Determine the [x, y] coordinate at the center of the cell enclosing the given text.  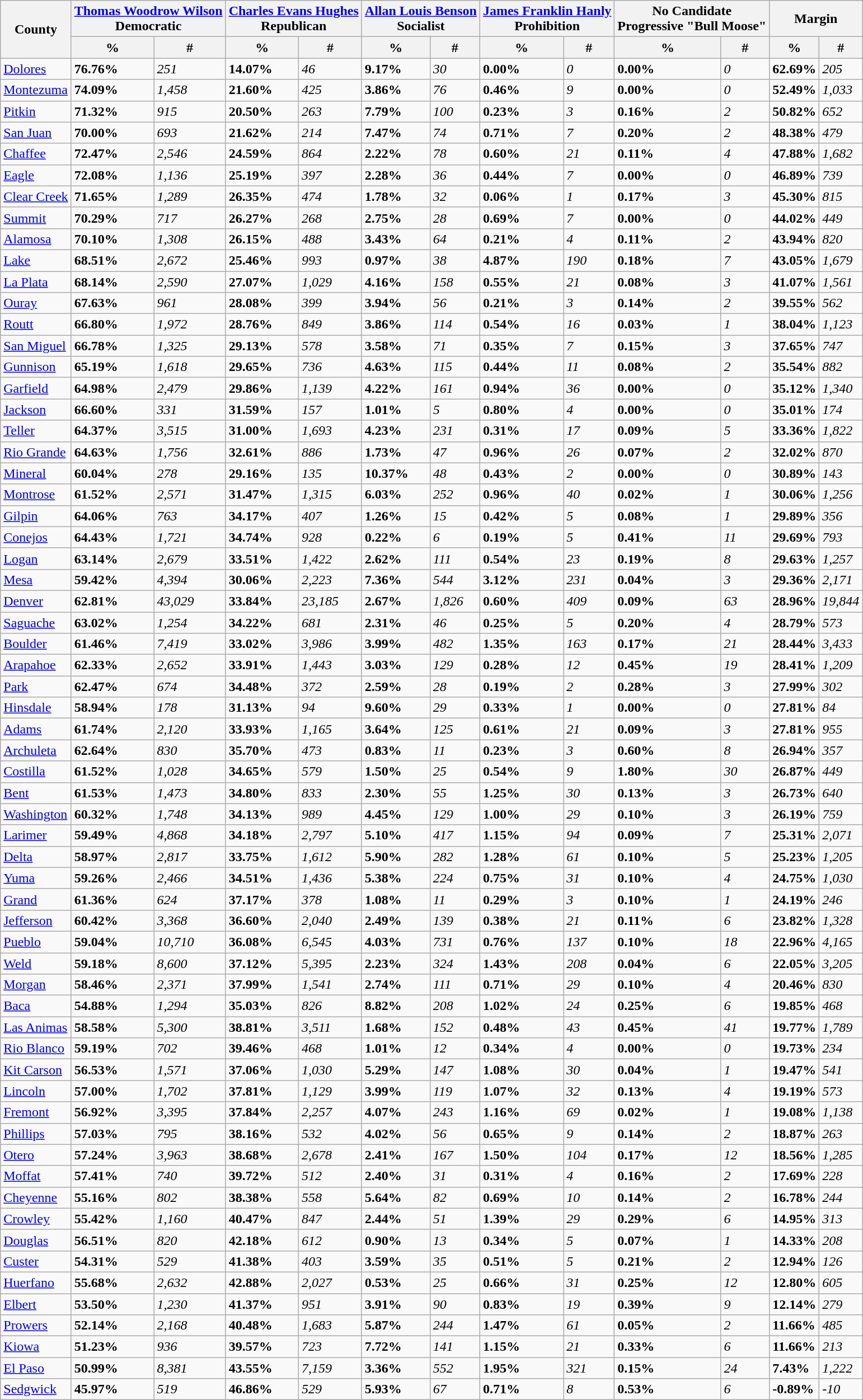
795 [190, 1134]
558 [330, 1197]
1,541 [330, 985]
Denver [36, 601]
1.80% [668, 772]
37.65% [795, 346]
0.38% [522, 920]
2.23% [396, 963]
51 [454, 1219]
61.36% [112, 899]
59.26% [112, 878]
0.41% [668, 537]
26.35% [262, 196]
4,394 [190, 580]
Jackson [36, 410]
34.74% [262, 537]
12.14% [795, 1304]
19.85% [795, 1006]
224 [454, 878]
47 [454, 452]
8,600 [190, 963]
167 [454, 1155]
San Miguel [36, 346]
27.07% [262, 281]
63.02% [112, 623]
72.47% [112, 154]
Dolores [36, 69]
Grand [36, 899]
23,185 [330, 601]
48.38% [795, 133]
34.80% [262, 793]
163 [589, 644]
64.37% [112, 431]
2.59% [396, 687]
234 [841, 1049]
23 [589, 558]
33.93% [262, 729]
3.58% [396, 346]
2,652 [190, 665]
473 [330, 750]
3.36% [396, 1368]
County [36, 29]
Charles Evans HughesRepublican [293, 19]
68.51% [112, 260]
3,205 [841, 963]
0.46% [522, 90]
736 [330, 367]
2,171 [841, 580]
59.18% [112, 963]
1,789 [841, 1027]
0.03% [668, 325]
59.42% [112, 580]
126 [841, 1261]
48 [454, 473]
57.41% [112, 1176]
35.54% [795, 367]
29.13% [262, 346]
66.80% [112, 325]
0.06% [522, 196]
2,120 [190, 729]
37.99% [262, 985]
19.08% [795, 1112]
Pitkin [36, 111]
1,209 [841, 665]
43 [589, 1027]
4.07% [396, 1112]
0.51% [522, 1261]
Bent [36, 793]
10.37% [396, 473]
3.64% [396, 729]
34.18% [262, 835]
18.56% [795, 1155]
37.17% [262, 899]
Arapahoe [36, 665]
57.24% [112, 1155]
9.60% [396, 708]
33.36% [795, 431]
58.94% [112, 708]
Mineral [36, 473]
1,618 [190, 367]
1.73% [396, 452]
Teller [36, 431]
2,571 [190, 495]
1.28% [522, 857]
26.73% [795, 793]
22.05% [795, 963]
39.46% [262, 1049]
18.87% [795, 1134]
Montrose [36, 495]
Routt [36, 325]
205 [841, 69]
71 [454, 346]
135 [330, 473]
2,797 [330, 835]
82 [454, 1197]
7.36% [396, 580]
1.26% [396, 516]
34.65% [262, 772]
Kiowa [36, 1347]
38.81% [262, 1027]
2,371 [190, 985]
12.94% [795, 1261]
Costilla [36, 772]
Crowley [36, 1219]
578 [330, 346]
882 [841, 367]
1,257 [841, 558]
28.96% [795, 601]
13 [454, 1240]
1.00% [522, 814]
228 [841, 1176]
Hinsdale [36, 708]
62.47% [112, 687]
532 [330, 1134]
2.40% [396, 1176]
1,473 [190, 793]
579 [330, 772]
38.04% [795, 325]
2,257 [330, 1112]
Yuma [36, 878]
2,632 [190, 1282]
115 [454, 367]
31.00% [262, 431]
3,433 [841, 644]
2,546 [190, 154]
2.49% [396, 920]
50.99% [112, 1368]
38 [454, 260]
425 [330, 90]
Fremont [36, 1112]
0.76% [522, 942]
19.19% [795, 1091]
0.80% [522, 410]
158 [454, 281]
1.39% [522, 1219]
5.29% [396, 1070]
4.22% [396, 388]
71.32% [112, 111]
1.16% [522, 1112]
20.50% [262, 111]
Adams [36, 729]
485 [841, 1326]
0.94% [522, 388]
26.87% [795, 772]
67 [454, 1389]
331 [190, 410]
1,256 [841, 495]
19.73% [795, 1049]
5.38% [396, 878]
57.00% [112, 1091]
18 [745, 942]
60.42% [112, 920]
0.35% [522, 346]
739 [841, 175]
10,710 [190, 942]
378 [330, 899]
409 [589, 601]
38.38% [262, 1197]
55.16% [112, 1197]
1.68% [396, 1027]
33.91% [262, 665]
1,222 [841, 1368]
Cheyenne [36, 1197]
702 [190, 1049]
61.74% [112, 729]
15 [454, 516]
1.25% [522, 793]
Phillips [36, 1134]
278 [190, 473]
1,702 [190, 1091]
1,129 [330, 1091]
Washington [36, 814]
7.43% [795, 1368]
Lake [36, 260]
27.99% [795, 687]
40.47% [262, 1219]
652 [841, 111]
Logan [36, 558]
Mesa [36, 580]
17 [589, 431]
2,223 [330, 580]
541 [841, 1070]
2.44% [396, 1219]
6.03% [396, 495]
35.03% [262, 1006]
25.19% [262, 175]
399 [330, 303]
34.48% [262, 687]
417 [454, 835]
Huerfano [36, 1282]
68.14% [112, 281]
64.43% [112, 537]
2,027 [330, 1282]
28.79% [795, 623]
1,123 [841, 325]
357 [841, 750]
3,515 [190, 431]
1,822 [841, 431]
1,294 [190, 1006]
759 [841, 814]
512 [330, 1176]
2.41% [396, 1155]
56.53% [112, 1070]
28.44% [795, 644]
870 [841, 452]
0.55% [522, 281]
723 [330, 1347]
37.84% [262, 1112]
66.78% [112, 346]
40 [589, 495]
Alamosa [36, 239]
33.02% [262, 644]
847 [330, 1219]
Elbert [36, 1304]
20.46% [795, 985]
56.51% [112, 1240]
763 [190, 516]
44.02% [795, 218]
Summit [36, 218]
717 [190, 218]
90 [454, 1304]
1,721 [190, 537]
51.23% [112, 1347]
78 [454, 154]
Archuleta [36, 750]
1,285 [841, 1155]
25.31% [795, 835]
5.10% [396, 835]
915 [190, 111]
552 [454, 1368]
1,443 [330, 665]
76.76% [112, 69]
61.46% [112, 644]
3,986 [330, 644]
70.29% [112, 218]
62.64% [112, 750]
Ouray [36, 303]
605 [841, 1282]
64 [454, 239]
29.69% [795, 537]
1,289 [190, 196]
1,254 [190, 623]
243 [454, 1112]
0.75% [522, 878]
25.46% [262, 260]
833 [330, 793]
1,422 [330, 558]
7.47% [396, 133]
7,419 [190, 644]
4.87% [522, 260]
3.12% [522, 580]
35 [454, 1261]
356 [841, 516]
70.00% [112, 133]
31.13% [262, 708]
26.19% [795, 814]
2,466 [190, 878]
34.51% [262, 878]
35.12% [795, 388]
Kit Carson [36, 1070]
14.33% [795, 1240]
54.88% [112, 1006]
26 [589, 452]
56.92% [112, 1112]
Thomas Woodrow WilsonDemocratic [148, 19]
Lincoln [36, 1091]
0.90% [396, 1240]
Clear Creek [36, 196]
24.19% [795, 899]
1,328 [841, 920]
28.41% [795, 665]
8,381 [190, 1368]
29.65% [262, 367]
2.31% [396, 623]
1.07% [522, 1091]
3,511 [330, 1027]
Prowers [36, 1326]
681 [330, 623]
282 [454, 857]
246 [841, 899]
45.97% [112, 1389]
624 [190, 899]
James Franklin HanlyProhibition [547, 19]
213 [841, 1347]
1,748 [190, 814]
544 [454, 580]
1,340 [841, 388]
0.39% [668, 1304]
62.81% [112, 601]
178 [190, 708]
72.08% [112, 175]
0.66% [522, 1282]
64.63% [112, 452]
1.02% [522, 1006]
Moffat [36, 1176]
214 [330, 133]
674 [190, 687]
Saguache [36, 623]
747 [841, 346]
61.53% [112, 793]
47.88% [795, 154]
-0.89% [795, 1389]
41 [745, 1027]
66.60% [112, 410]
29.36% [795, 580]
7.72% [396, 1347]
Montezuma [36, 90]
1,205 [841, 857]
Garfield [36, 388]
29.63% [795, 558]
0.61% [522, 729]
1,436 [330, 878]
46.89% [795, 175]
5,395 [330, 963]
31.59% [262, 410]
10 [589, 1197]
60.04% [112, 473]
640 [841, 793]
14.07% [262, 69]
26.27% [262, 218]
Conejos [36, 537]
302 [841, 687]
3.59% [396, 1261]
Rio Blanco [36, 1049]
28.08% [262, 303]
19.77% [795, 1027]
60.32% [112, 814]
268 [330, 218]
0.97% [396, 260]
Eagle [36, 175]
Douglas [36, 1240]
279 [841, 1304]
740 [190, 1176]
321 [589, 1368]
1,693 [330, 431]
2.75% [396, 218]
3.03% [396, 665]
55.42% [112, 1219]
52.49% [795, 90]
190 [589, 260]
76 [454, 90]
64.98% [112, 388]
2.62% [396, 558]
52.14% [112, 1326]
3.91% [396, 1304]
38.16% [262, 1134]
955 [841, 729]
252 [454, 495]
74.09% [112, 90]
62.69% [795, 69]
19,844 [841, 601]
1,756 [190, 452]
1,033 [841, 90]
3,395 [190, 1112]
7,159 [330, 1368]
0.18% [668, 260]
482 [454, 644]
1,230 [190, 1304]
50.82% [795, 111]
4.02% [396, 1134]
Chaffee [36, 154]
519 [190, 1389]
39.57% [262, 1347]
479 [841, 133]
3,963 [190, 1155]
119 [454, 1091]
Boulder [36, 644]
Sedgwick [36, 1389]
4.16% [396, 281]
993 [330, 260]
43.05% [795, 260]
25.23% [795, 857]
4.63% [396, 367]
Rio Grande [36, 452]
24.59% [262, 154]
69 [589, 1112]
6,545 [330, 942]
2,071 [841, 835]
1,315 [330, 495]
58.46% [112, 985]
42.18% [262, 1240]
39.55% [795, 303]
33.75% [262, 857]
55 [454, 793]
1,571 [190, 1070]
63.14% [112, 558]
29.86% [262, 388]
1.47% [522, 1326]
8.82% [396, 1006]
74 [454, 133]
936 [190, 1347]
1,458 [190, 90]
Baca [36, 1006]
29.89% [795, 516]
2,590 [190, 281]
28.76% [262, 325]
63 [745, 601]
403 [330, 1261]
16.78% [795, 1197]
41.37% [262, 1304]
4.23% [396, 431]
1,561 [841, 281]
2.22% [396, 154]
9.17% [396, 69]
Otero [36, 1155]
Park [36, 687]
55.68% [112, 1282]
24.75% [795, 878]
84 [841, 708]
2.67% [396, 601]
141 [454, 1347]
29.16% [262, 473]
1,683 [330, 1326]
731 [454, 942]
1,612 [330, 857]
58.58% [112, 1027]
1,029 [330, 281]
0.65% [522, 1134]
71.65% [112, 196]
3,368 [190, 920]
32.61% [262, 452]
2,168 [190, 1326]
Delta [36, 857]
3.94% [396, 303]
5.93% [396, 1389]
5.64% [396, 1197]
100 [454, 111]
64.06% [112, 516]
37.12% [262, 963]
125 [454, 729]
62.33% [112, 665]
17.69% [795, 1176]
34.22% [262, 623]
Gunnison [36, 367]
34.17% [262, 516]
826 [330, 1006]
5,300 [190, 1027]
59.49% [112, 835]
43.94% [795, 239]
2,817 [190, 857]
Las Animas [36, 1027]
143 [841, 473]
Larimer [36, 835]
1.43% [522, 963]
57.03% [112, 1134]
33.84% [262, 601]
4.03% [396, 942]
La Plata [36, 281]
33.51% [262, 558]
34.13% [262, 814]
42.88% [262, 1282]
12.80% [795, 1282]
Morgan [36, 985]
1,972 [190, 325]
59.04% [112, 942]
46.86% [262, 1389]
251 [190, 69]
1,139 [330, 388]
313 [841, 1219]
Allan Louis BensonSocialist [421, 19]
39.72% [262, 1176]
4,868 [190, 835]
407 [330, 516]
1,160 [190, 1219]
137 [589, 942]
174 [841, 410]
37.06% [262, 1070]
41.07% [795, 281]
815 [841, 196]
35.01% [795, 410]
693 [190, 133]
-10 [841, 1389]
1,165 [330, 729]
San Juan [36, 133]
31.47% [262, 495]
43,029 [190, 601]
562 [841, 303]
139 [454, 920]
488 [330, 239]
26.15% [262, 239]
612 [330, 1240]
21.62% [262, 133]
Pueblo [36, 942]
El Paso [36, 1368]
0.42% [522, 516]
104 [589, 1155]
2.28% [396, 175]
40.48% [262, 1326]
38.68% [262, 1155]
36.60% [262, 920]
22.96% [795, 942]
2.74% [396, 985]
23.82% [795, 920]
951 [330, 1304]
1.78% [396, 196]
Gilpin [36, 516]
864 [330, 154]
1,136 [190, 175]
5.90% [396, 857]
65.19% [112, 367]
45.30% [795, 196]
36.08% [262, 942]
Custer [36, 1261]
Jefferson [36, 920]
67.63% [112, 303]
886 [330, 452]
7.79% [396, 111]
30.89% [795, 473]
324 [454, 963]
37.81% [262, 1091]
4.45% [396, 814]
59.19% [112, 1049]
2,479 [190, 388]
161 [454, 388]
1,138 [841, 1112]
70.10% [112, 239]
157 [330, 410]
2,679 [190, 558]
2,040 [330, 920]
2,672 [190, 260]
793 [841, 537]
372 [330, 687]
21.60% [262, 90]
989 [330, 814]
1.35% [522, 644]
1.95% [522, 1368]
152 [454, 1027]
1,826 [454, 601]
1,028 [190, 772]
58.97% [112, 857]
0.48% [522, 1027]
147 [454, 1070]
1,308 [190, 239]
849 [330, 325]
Weld [36, 963]
1,325 [190, 346]
19.47% [795, 1070]
397 [330, 175]
928 [330, 537]
1,682 [841, 154]
2,678 [330, 1155]
54.31% [112, 1261]
No CandidateProgressive "Bull Moose" [692, 19]
43.55% [262, 1368]
474 [330, 196]
1,679 [841, 260]
14.95% [795, 1219]
0.43% [522, 473]
2.30% [396, 793]
16 [589, 325]
5.87% [396, 1326]
35.70% [262, 750]
Margin [816, 19]
114 [454, 325]
802 [190, 1197]
53.50% [112, 1304]
3.43% [396, 239]
41.38% [262, 1261]
32.02% [795, 452]
26.94% [795, 750]
0.22% [396, 537]
0.05% [668, 1326]
4,165 [841, 942]
961 [190, 303]
